For the text-containing cell, return its midpoint in (X, Y) coordinate format. 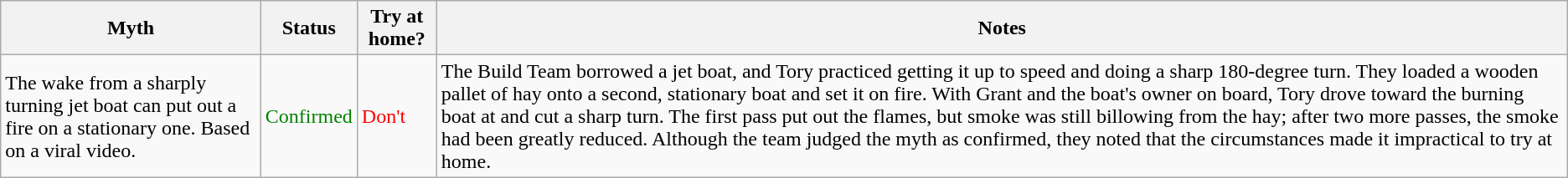
Notes (1002, 28)
Myth (131, 28)
Confirmed (308, 116)
Don't (397, 116)
The wake from a sharply turning jet boat can put out a fire on a stationary one. Based on a viral video. (131, 116)
Try at home? (397, 28)
Status (308, 28)
